For the text-containing cell, return its midpoint in [x, y] coordinate format. 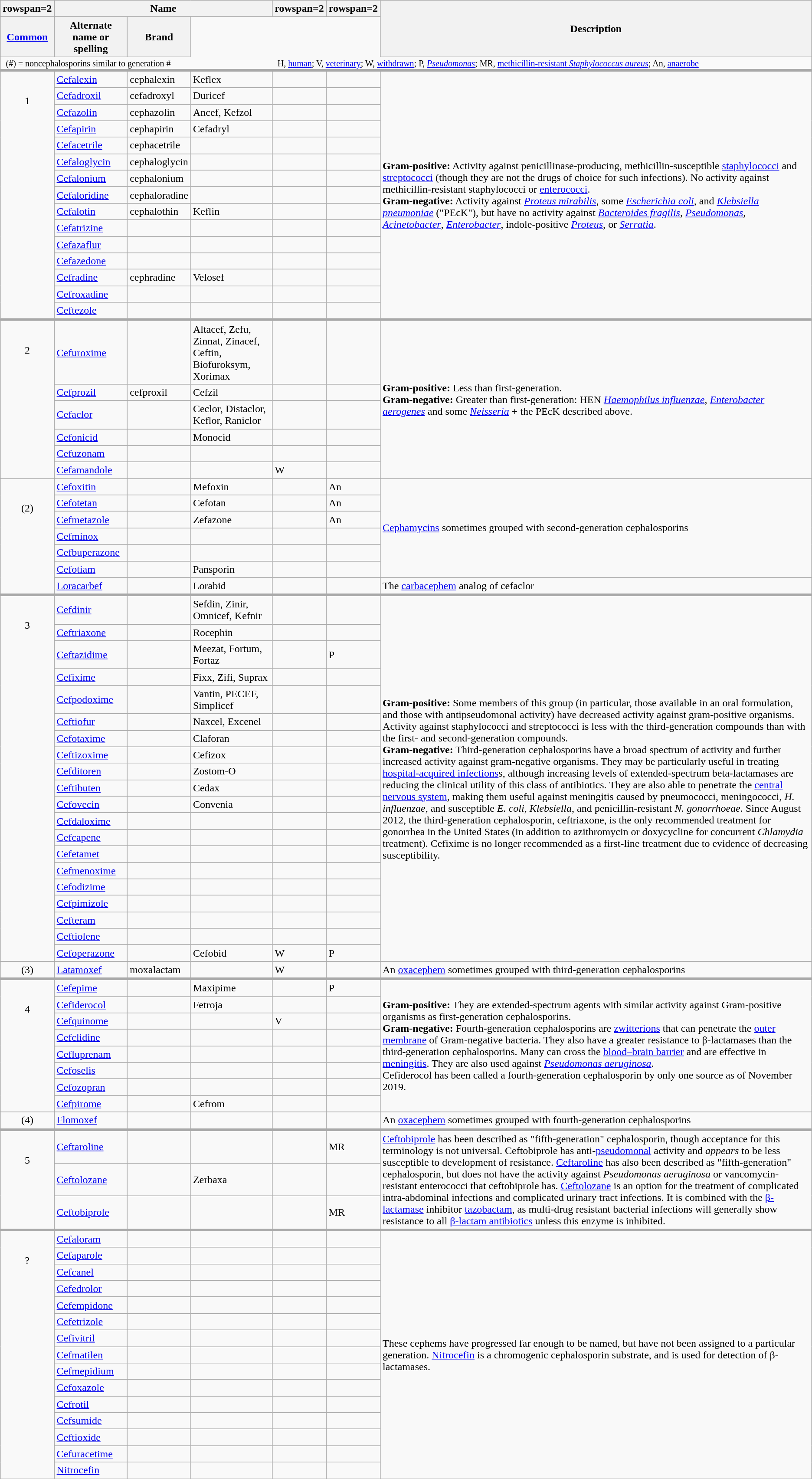
Cefaloglycin [91, 162]
Ceftizoxime [91, 755]
Cefapirin [91, 129]
moxalactam [159, 970]
Cefbuperazone [91, 553]
Ceftolozane [91, 1180]
Cefcapene [91, 837]
Monocid [231, 437]
Altacef, Zefu, Zinnat, Zinacef, Ceftin, Biofuroksym, Xorimax [231, 352]
Cefpimizole [91, 904]
Cefprozil [91, 392]
Cefozopran [91, 1087]
Cefminox [91, 536]
2 [27, 399]
Cefaclor [91, 415]
Cefotiam [91, 569]
Cefamandole [91, 470]
Vantin, PECEF, Simplicef [231, 699]
(2) [27, 537]
Zefazone [231, 520]
The carbacephem analog of cefaclor [596, 586]
Cefovecin [91, 804]
Cefodizime [91, 887]
Cefaloram [91, 1239]
? [27, 1354]
Cefdaloxime [91, 821]
cefproxil [159, 392]
Ceftaroline [91, 1146]
Description [596, 29]
Naxcel, Excenel [231, 722]
cephalonium [159, 178]
H, human; V, veterinary; W, withdrawn; P, Pseudomonas; MR, methicillin-resistant Staphylococcus aureus; An, anaerobe [542, 63]
Cefadroxil [91, 96]
4 [27, 1046]
1 [27, 195]
Cefrotil [91, 1404]
Cefsumide [91, 1421]
Zostom-O [231, 771]
Cefedrolor [91, 1289]
cephaloradine [159, 195]
Cefazolin [91, 112]
Cefepime [91, 987]
Cefmepidium [91, 1371]
Cefalonium [91, 178]
Cefoselis [91, 1071]
(3) [27, 970]
Latamoxef [91, 970]
Duricef [231, 96]
Cefpodoxime [91, 699]
Ceftiolene [91, 937]
Cefiderocol [91, 1004]
Cefmatilen [91, 1355]
Brand [159, 37]
Cefdinir [91, 609]
Cefteram [91, 920]
(4) [27, 1121]
Mefoxin [231, 487]
(#) = noncephalosporins similar to generation # [136, 63]
V [299, 1021]
Cefmenoxime [91, 871]
Cefempidone [91, 1305]
Cefoxazole [91, 1388]
Cefoxitin [91, 487]
Meezat, Fortum, Fortaz [231, 655]
Cefazaflur [91, 244]
Keflin [231, 211]
Ceftibuten [91, 788]
Ceclor, Distaclor, Keflor, Raniclor [231, 415]
Keflex [231, 79]
Ceftazidime [91, 655]
Cefadryl [231, 129]
Pansporin [231, 569]
Cefrom [231, 1104]
Cefoperazone [91, 953]
cephaloglycin [159, 162]
Lorabid [231, 586]
Cefzil [231, 392]
Cedax [231, 788]
Cefditoren [91, 771]
cefadroxyl [159, 96]
Nitrocefin [91, 1470]
Cefonicid [91, 437]
Cefetrizole [91, 1322]
Cefuzonam [91, 454]
Cefcanel [91, 1272]
Convenia [231, 804]
Cefmetazole [91, 520]
Maxipime [231, 987]
5 [27, 1180]
Ceftobiprole [91, 1213]
Sefdin, Zinir, Omnicef, Kefnir [231, 609]
Cefobid [231, 953]
An oxacephem sometimes grouped with fourth-generation cephalosporins [596, 1121]
Fetroja [231, 1004]
Cefixime [91, 677]
Velosef [231, 278]
Alternate name or spelling [91, 37]
Flomoxef [91, 1121]
Cefuroxime [91, 352]
Ceftioxide [91, 1437]
Loracarbef [91, 586]
Name [163, 9]
Cefradine [91, 278]
Cefazedone [91, 261]
cephradine [159, 278]
Ceftriaxone [91, 633]
Cefclidine [91, 1038]
Zerbaxa [231, 1180]
cephalexin [159, 79]
Rocephin [231, 633]
cephacetrile [159, 145]
Cefetamet [91, 854]
Cefacetrile [91, 145]
Cefuracetime [91, 1454]
Cefroxadine [91, 294]
Cefotetan [91, 503]
cephazolin [159, 112]
Cefluprenam [91, 1054]
cephapirin [159, 129]
Fixx, Zifi, Suprax [231, 677]
Ancef, Kefzol [231, 112]
Cefotaxime [91, 738]
Cefizox [231, 755]
An oxacephem sometimes grouped with third-generation cephalosporins [596, 970]
Cefpirome [91, 1104]
Cefotan [231, 503]
Cephamycins sometimes grouped with second-generation cephalosporins [596, 528]
Cefaloridine [91, 195]
3 [27, 778]
Ceftezole [91, 311]
Cefivitril [91, 1338]
Cefalotin [91, 211]
Cefatrizine [91, 228]
Common [27, 37]
Cefquinome [91, 1021]
Cefalexin [91, 79]
Ceftiofur [91, 722]
Cefaparole [91, 1256]
Claforan [231, 738]
cephalothin [159, 211]
